Pinpoint the cell where the given text exists, returning its (x, y) midpoint coordinate. 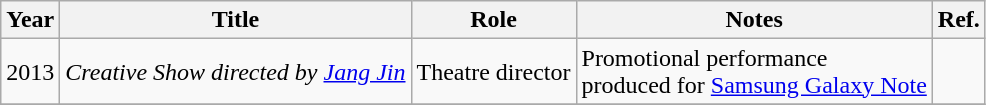
2013 (30, 72)
Promotional performanceproduced for Samsung Galaxy Note (754, 72)
Creative Show directed by Jang Jin (236, 72)
Role (494, 20)
Theatre director (494, 72)
Year (30, 20)
Notes (754, 20)
Title (236, 20)
Ref. (958, 20)
